Scan for the cell matching the given text and deliver its (X, Y) coordinate at center. 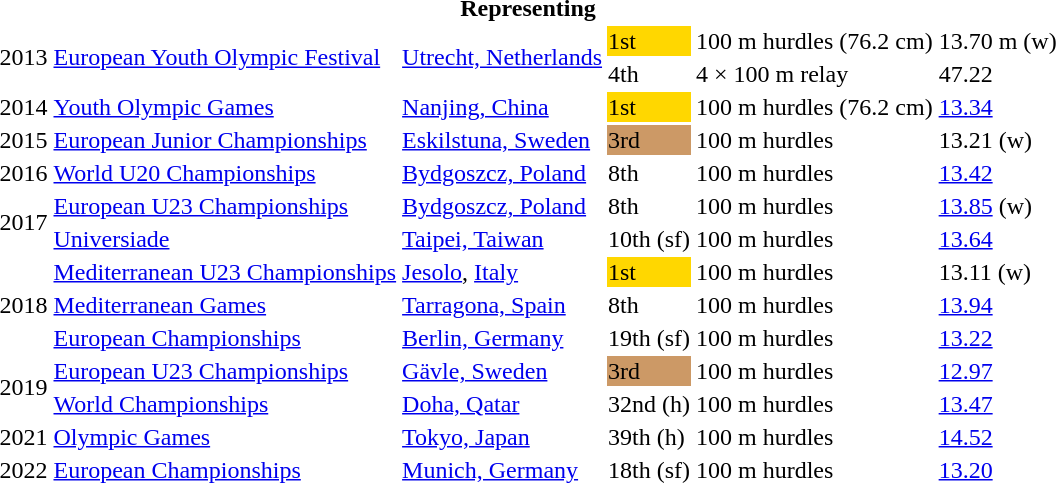
Tokyo, Japan (502, 437)
World U20 Championships (225, 173)
19th (sf) (650, 338)
Taipei, Taiwan (502, 239)
4th (650, 74)
Eskilstuna, Sweden (502, 140)
Universiade (225, 239)
European Youth Olympic Festival (225, 58)
Utrecht, Netherlands (502, 58)
European Junior Championships (225, 140)
European Championships (225, 338)
Tarragona, Spain (502, 305)
Youth Olympic Games (225, 107)
Berlin, Germany (502, 338)
Nanjing, China (502, 107)
Jesolo, Italy (502, 272)
Mediterranean U23 Championships (225, 272)
10th (sf) (650, 239)
Mediterranean Games (225, 305)
39th (h) (650, 437)
World Championships (225, 404)
Olympic Games (225, 437)
4 × 100 m relay (815, 74)
Gävle, Sweden (502, 371)
Doha, Qatar (502, 404)
32nd (h) (650, 404)
